From the cell containing the given text, extract its center point as [X, Y] coordinate. 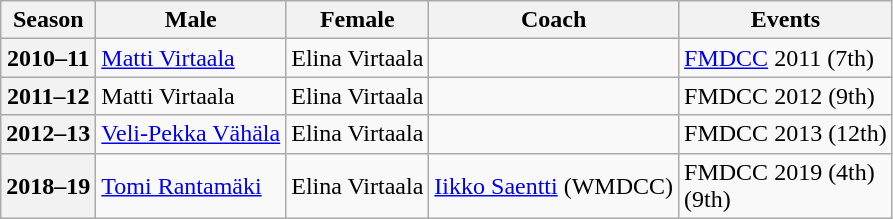
FMDCC 2019 (4th) (9th) [786, 186]
2010–11 [48, 58]
2012–13 [48, 134]
Male [191, 20]
Season [48, 20]
Female [358, 20]
2011–12 [48, 96]
Coach [554, 20]
Events [786, 20]
2018–19 [48, 186]
FMDCC 2012 (9th) [786, 96]
Iikko Saentti (WMDCC) [554, 186]
Tomi Rantamäki [191, 186]
FMDCC 2011 (7th) [786, 58]
FMDCC 2013 (12th) [786, 134]
Veli-Pekka Vähäla [191, 134]
